Search for the cell housing the specified text and yield its [X, Y] center coordinate. 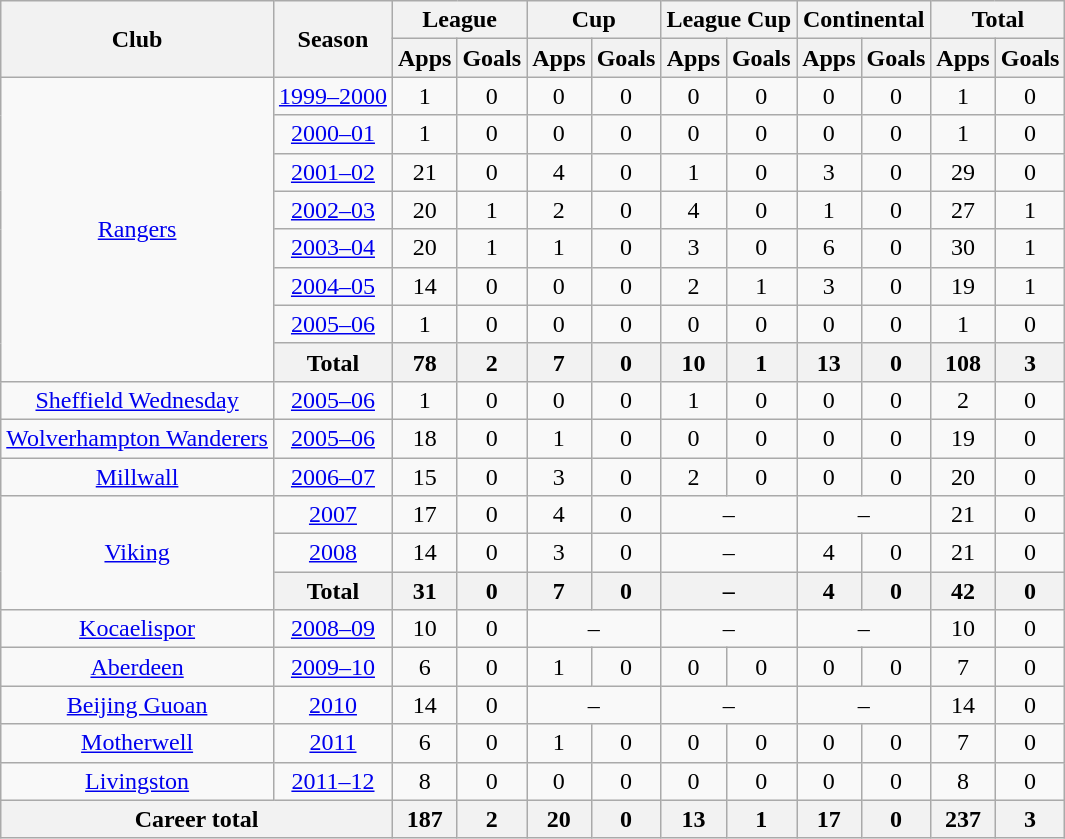
30 [963, 248]
Cup [594, 20]
Season [332, 39]
2011 [332, 743]
2003–04 [332, 248]
2008–09 [332, 629]
Sheffield Wednesday [138, 400]
2001–02 [332, 172]
Livingston [138, 781]
League Cup [729, 20]
2011–12 [332, 781]
Club [138, 39]
237 [963, 819]
2010 [332, 705]
1999–2000 [332, 96]
League [459, 20]
18 [424, 438]
2006–07 [332, 477]
42 [963, 591]
Motherwell [138, 743]
Continental [864, 20]
2004–05 [332, 286]
78 [424, 362]
2002–03 [332, 210]
Aberdeen [138, 667]
2000–01 [332, 134]
Rangers [138, 229]
Viking [138, 553]
Millwall [138, 477]
15 [424, 477]
Kocaelispor [138, 629]
Beijing Guoan [138, 705]
108 [963, 362]
Career total [197, 819]
2007 [332, 515]
2008 [332, 553]
Wolverhampton Wanderers [138, 438]
29 [963, 172]
2009–10 [332, 667]
31 [424, 591]
187 [424, 819]
27 [963, 210]
